Search for the cell housing the specified text and yield its [X, Y] center coordinate. 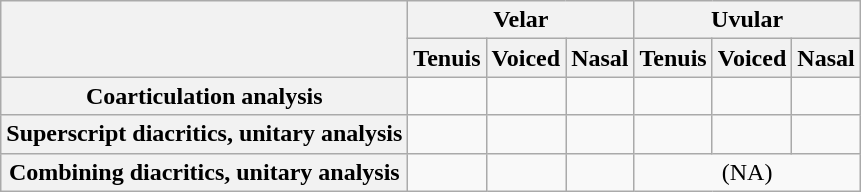
Combining diacritics, unitary analysis [204, 172]
Coarticulation analysis [204, 96]
(NA) [747, 172]
Uvular [747, 20]
Velar [521, 20]
Superscript diacritics, unitary analysis [204, 134]
